Extract the (x, y) coordinate from the center of the cell holding the provided text.  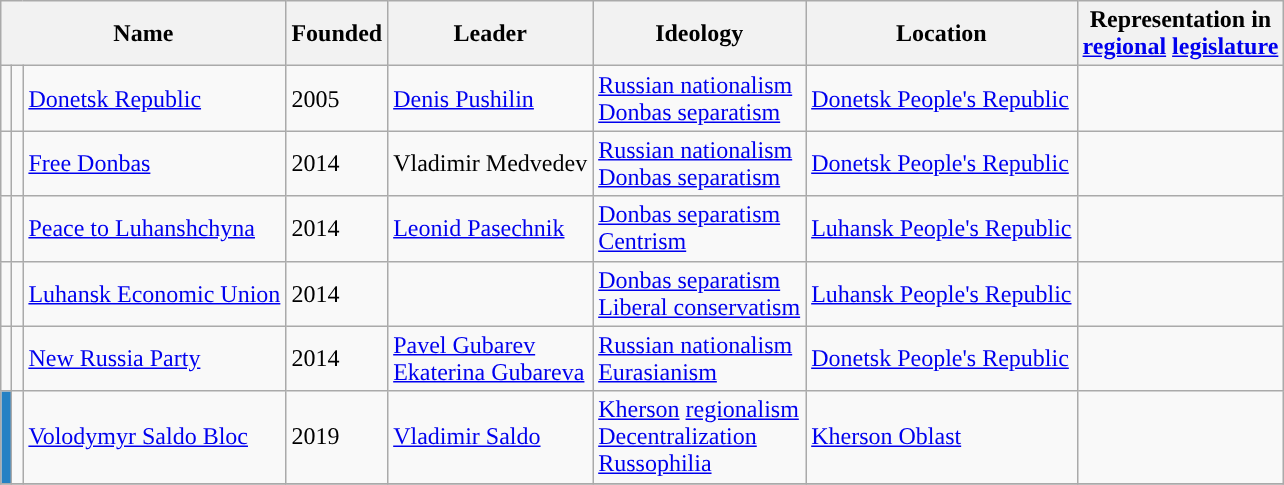
Donetsk Republic (154, 98)
New Russia Party (154, 358)
Leonid Pasechnik (490, 228)
Kherson regionalismDecentralizationRussophilia (700, 437)
Peace to Luhanshchyna (154, 228)
Location (942, 34)
2019 (337, 437)
Pavel GubarevEkaterina Gubareva (490, 358)
Free Donbas (154, 164)
Leader (490, 34)
2005 (337, 98)
Vladimir Medvedev (490, 164)
Russian nationalismEurasianism (700, 358)
Denis Pushilin (490, 98)
Representation inregional legislature (1180, 34)
Name (144, 34)
Donbas separatismLiberal conservatism (700, 294)
Donbas separatismCentrism (700, 228)
Ideology (700, 34)
Founded (337, 34)
Luhansk Economic Union (154, 294)
Volodymyr Saldo Bloc (154, 437)
Vladimir Saldo (490, 437)
Kherson Oblast (942, 437)
